Scan for the cell matching the given text and deliver its (x, y) coordinate at center. 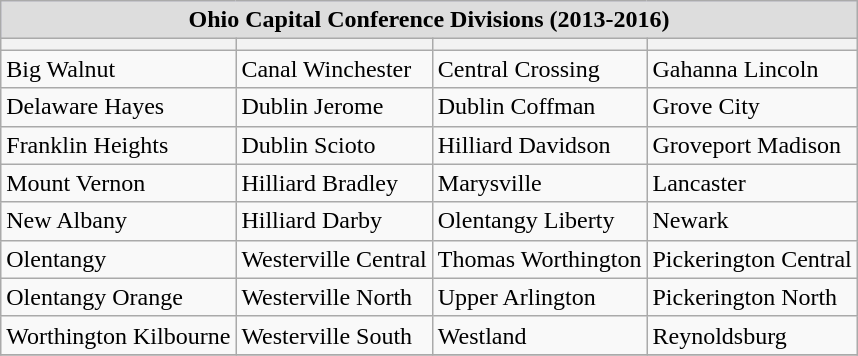
Worthington Kilbourne (118, 335)
Upper Arlington (540, 297)
Pickerington North (752, 297)
Olentangy Liberty (540, 221)
Westland (540, 335)
Groveport Madison (752, 145)
Ohio Capital Conference Divisions (2013-2016) (430, 20)
Thomas Worthington (540, 259)
Westerville Central (334, 259)
Hilliard Bradley (334, 183)
Delaware Hayes (118, 107)
Reynoldsburg (752, 335)
Big Walnut (118, 69)
Olentangy (118, 259)
Dublin Coffman (540, 107)
Dublin Scioto (334, 145)
Westerville South (334, 335)
Franklin Heights (118, 145)
Westerville North (334, 297)
Hilliard Darby (334, 221)
New Albany (118, 221)
Lancaster (752, 183)
Marysville (540, 183)
Mount Vernon (118, 183)
Gahanna Lincoln (752, 69)
Hilliard Davidson (540, 145)
Pickerington Central (752, 259)
Canal Winchester (334, 69)
Olentangy Orange (118, 297)
Grove City (752, 107)
Central Crossing (540, 69)
Newark (752, 221)
Dublin Jerome (334, 107)
